Extract the (X, Y) coordinate from the center of the cell holding the provided text.  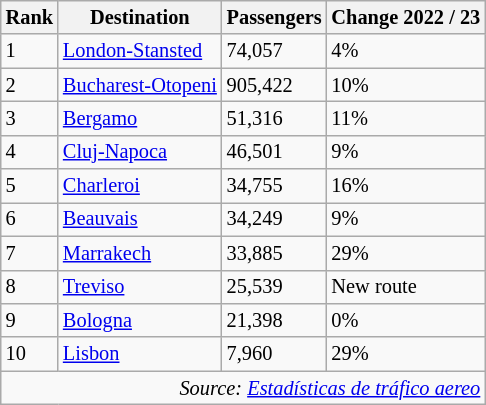
46,501 (274, 152)
Treviso (140, 287)
7,960 (274, 354)
Bologna (140, 320)
51,316 (274, 118)
10 (30, 354)
Source: Estadísticas de tráfico aereo (243, 388)
Change 2022 / 23 (406, 17)
4% (406, 51)
905,422 (274, 85)
25,539 (274, 287)
6 (30, 219)
3 (30, 118)
Bucharest-Otopeni (140, 85)
11% (406, 118)
Passengers (274, 17)
Lisbon (140, 354)
Bergamo (140, 118)
0% (406, 320)
34,249 (274, 219)
Rank (30, 17)
London-Stansted (140, 51)
34,755 (274, 186)
New route (406, 287)
Cluj-Napoca (140, 152)
9 (30, 320)
Marrakech (140, 253)
7 (30, 253)
1 (30, 51)
16% (406, 186)
33,885 (274, 253)
Beauvais (140, 219)
Charleroi (140, 186)
4 (30, 152)
21,398 (274, 320)
8 (30, 287)
10% (406, 85)
5 (30, 186)
74,057 (274, 51)
2 (30, 85)
Destination (140, 17)
